Capture the cell that displays the provided text and extract its (x, y) central coordinate. 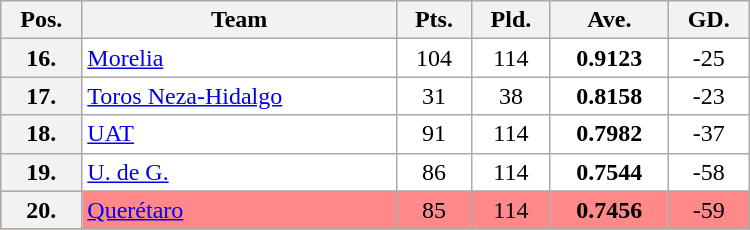
86 (434, 172)
UAT (240, 134)
Morelia (240, 58)
0.7982 (609, 134)
0.7456 (609, 210)
18. (42, 134)
Querétaro (240, 210)
0.7544 (609, 172)
19. (42, 172)
-23 (708, 96)
17. (42, 96)
-59 (708, 210)
-25 (708, 58)
Pos. (42, 20)
Team (240, 20)
GD. (708, 20)
Ave. (609, 20)
Pld. (510, 20)
38 (510, 96)
U. de G. (240, 172)
Toros Neza-Hidalgo (240, 96)
-37 (708, 134)
31 (434, 96)
16. (42, 58)
Pts. (434, 20)
0.8158 (609, 96)
104 (434, 58)
85 (434, 210)
91 (434, 134)
20. (42, 210)
0.9123 (609, 58)
-58 (708, 172)
